Capture the cell that displays the provided text and extract its [x, y] central coordinate. 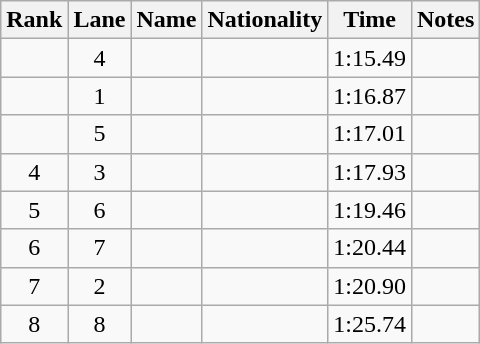
1 [100, 96]
1:25.74 [370, 324]
Rank [34, 20]
Name [166, 20]
Notes [445, 20]
1:17.93 [370, 172]
Time [370, 20]
Nationality [265, 20]
1:20.90 [370, 286]
1:15.49 [370, 58]
1:16.87 [370, 96]
1:20.44 [370, 248]
Lane [100, 20]
2 [100, 286]
3 [100, 172]
1:17.01 [370, 134]
1:19.46 [370, 210]
